Identify which cell holds the provided text, then report its [X, Y] central coordinate. 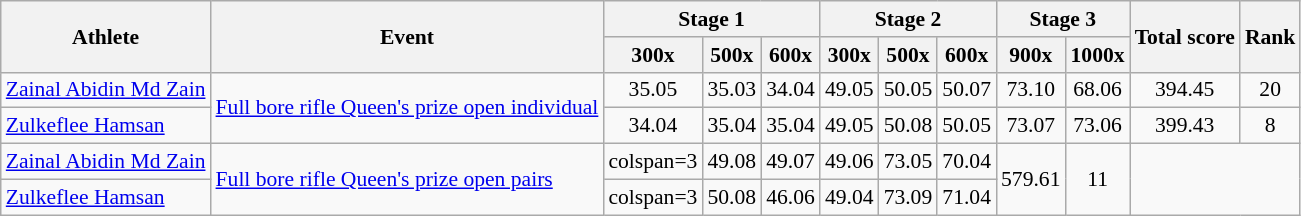
46.06 [790, 197]
11 [1097, 180]
49.08 [732, 162]
73.05 [908, 162]
73.10 [1030, 90]
49.06 [850, 162]
Athlete [106, 36]
579.61 [1030, 180]
20 [1270, 90]
73.06 [1097, 126]
73.09 [908, 197]
35.03 [732, 90]
49.07 [790, 162]
1000x [1097, 55]
8 [1270, 126]
68.06 [1097, 90]
73.07 [1030, 126]
Stage 2 [908, 19]
71.04 [966, 197]
Full bore rifle Queen's prize open pairs [408, 180]
Rank [1270, 36]
900x [1030, 55]
49.04 [850, 197]
Full bore rifle Queen's prize open individual [408, 108]
35.05 [652, 90]
70.04 [966, 162]
50.07 [966, 90]
394.45 [1185, 90]
Event [408, 36]
399.43 [1185, 126]
Total score [1185, 36]
Stage 1 [711, 19]
Stage 3 [1063, 19]
